For the text-containing cell, return its midpoint in (X, Y) coordinate format. 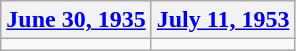
June 30, 1935 (76, 20)
July 11, 1953 (223, 20)
